Return the (x, y) coordinate for the center point of the cell that contains the specified text.  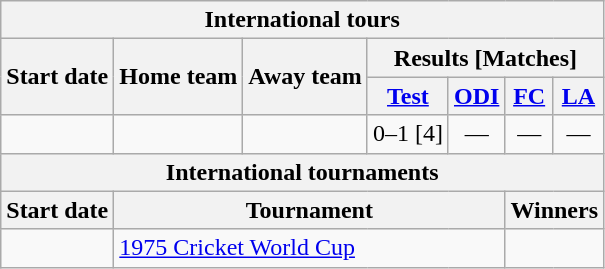
Test (408, 96)
ODI (476, 96)
Tournament (310, 210)
Results [Matches] (485, 58)
LA (578, 96)
International tournaments (302, 172)
Home team (178, 77)
FC (530, 96)
0–1 [4] (408, 134)
1975 Cricket World Cup (310, 248)
Winners (554, 210)
Away team (306, 77)
International tours (302, 20)
